Provide the [X, Y] coordinate of the cell's center where the given text is located.  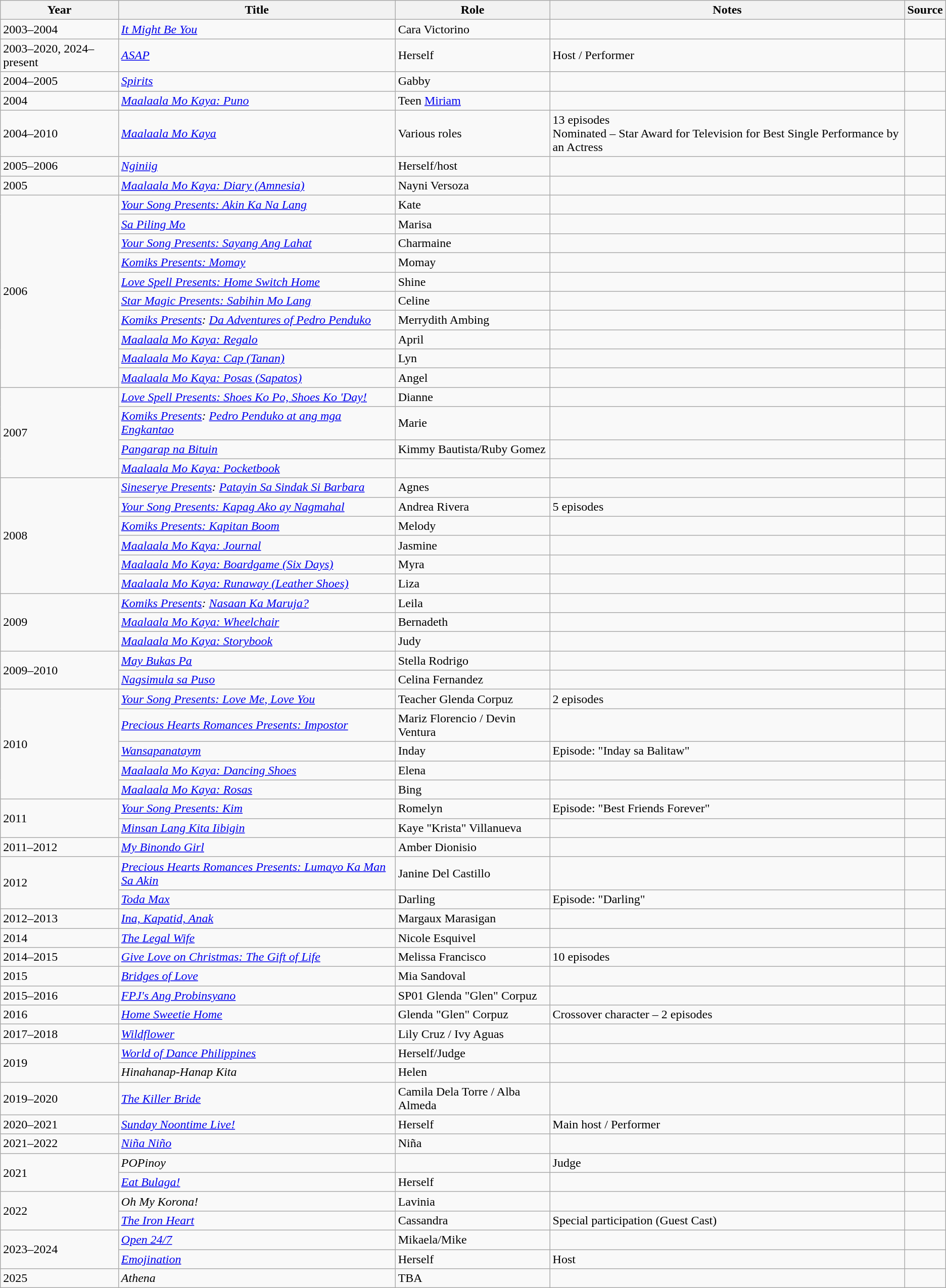
Maalaala Mo Kaya: Runaway (Leather Shoes) [257, 583]
Charmaine [472, 243]
Your Song Presents: Kapag Ako ay Nagmahal [257, 507]
Maalaala Mo Kaya [257, 133]
Athena [257, 1278]
Maalaala Mo Kaya: Puno [257, 101]
Precious Hearts Romances Presents: Impostor [257, 725]
Judy [472, 641]
Agnes [472, 487]
Pangarap na Bituin [257, 449]
Leila [472, 603]
Bing [472, 789]
Maalaala Mo Kaya: Regalo [257, 339]
Celina Fernandez [472, 680]
Andrea Rivera [472, 507]
Komiks Presents: Kapitan Boom [257, 526]
2007 [60, 432]
Your Song Presents: Sayang Ang Lahat [257, 243]
10 episodes [727, 957]
Maalaala Mo Kaya: Boardgame (Six Days) [257, 564]
ASAP [257, 56]
2005 [60, 185]
Elena [472, 770]
2011–2012 [60, 847]
Niña [472, 1144]
Your Song Presents: Akin Ka Na Lang [257, 205]
The Legal Wife [257, 938]
Main host / Performer [727, 1124]
Maalaala Mo Kaya: Cap (Tanan) [257, 359]
2016 [60, 1015]
2004–2010 [60, 133]
Darling [472, 899]
April [472, 339]
Various roles [472, 133]
2003–2020, 2024–present [60, 56]
13 episodesNominated – Star Award for Television for Best Single Performance by an Actress [727, 133]
2015–2016 [60, 996]
Herself/Judge [472, 1053]
2023–2024 [60, 1249]
2020–2021 [60, 1124]
Merrydith Ambing [472, 320]
2025 [60, 1278]
SP01 Glenda "Glen" Corpuz [472, 996]
Lyn [472, 359]
Jasmine [472, 545]
Host [727, 1259]
Title [257, 10]
Mikaela/Mike [472, 1240]
2 episodes [727, 699]
Love Spell Presents: Shoes Ko Po, Shoes Ko 'Day! [257, 397]
Angel [472, 378]
Inday [472, 751]
2005–2006 [60, 166]
Source [925, 10]
Kaye "Krista" Villanueva [472, 828]
Love Spell Presents: Home Switch Home [257, 281]
2021–2022 [60, 1144]
2014–2015 [60, 957]
Glenda "Glen" Corpuz [472, 1015]
2019 [60, 1063]
2019–2020 [60, 1098]
Wansapanataym [257, 751]
Episode: "Best Friends Forever" [727, 809]
Amber Dionisio [472, 847]
Spirits [257, 81]
The Killer Bride [257, 1098]
Special participation (Guest Cast) [727, 1220]
Cara Victorino [472, 29]
Romelyn [472, 809]
Your Song Presents: Love Me, Love You [257, 699]
FPJ's Ang Probinsyano [257, 996]
My Binondo Girl [257, 847]
Nagsimula sa Puso [257, 680]
Myra [472, 564]
Gabby [472, 81]
Kate [472, 205]
2006 [60, 291]
Maalaala Mo Kaya: Diary (Amnesia) [257, 185]
2004–2005 [60, 81]
Bridges of Love [257, 976]
Momay [472, 262]
Lily Cruz / Ivy Aguas [472, 1034]
Eat Bulaga! [257, 1182]
2003–2004 [60, 29]
2009 [60, 622]
Janine Del Castillo [472, 873]
Nayni Versoza [472, 185]
Herself/host [472, 166]
Kimmy Bautista/Ruby Gomez [472, 449]
Helen [472, 1072]
Maalaala Mo Kaya: Wheelchair [257, 622]
2009–2010 [60, 670]
Maalaala Mo Kaya: Rosas [257, 789]
Sineserye Presents: Patayin Sa Sindak Si Barbara [257, 487]
Maalaala Mo Kaya: Dancing Shoes [257, 770]
Komiks Presents: Pedro Penduko at ang mga Engkantao [257, 423]
Toda Max [257, 899]
Teacher Glenda Corpuz [472, 699]
Wildflower [257, 1034]
Celine [472, 301]
Melissa Francisco [472, 957]
Open 24/7 [257, 1240]
Teen Miriam [472, 101]
Notes [727, 10]
POPinoy [257, 1163]
2004 [60, 101]
Home Sweetie Home [257, 1015]
Komiks Presents: Nasaan Ka Maruja? [257, 603]
Cassandra [472, 1220]
Niña Niño [257, 1144]
It Might Be You [257, 29]
2015 [60, 976]
Maalaala Mo Kaya: Journal [257, 545]
5 episodes [727, 507]
Episode: "Darling" [727, 899]
Marie [472, 423]
May Bukas Pa [257, 661]
Hinahanap-Hanap Kita [257, 1072]
Year [60, 10]
Marisa [472, 224]
2021 [60, 1172]
Crossover character – 2 episodes [727, 1015]
Emojination [257, 1259]
2022 [60, 1211]
Dianne [472, 397]
Shine [472, 281]
Melody [472, 526]
Episode: "Inday sa Balitaw" [727, 751]
World of Dance Philippines [257, 1053]
Stella Rodrigo [472, 661]
Precious Hearts Romances Presents: Lumayo Ka Man Sa Akin [257, 873]
Mia Sandoval [472, 976]
Ina, Kapatid, Anak [257, 918]
TBA [472, 1278]
Sunday Noontime Live! [257, 1124]
Oh My Korona! [257, 1201]
Judge [727, 1163]
Maalaala Mo Kaya: Posas (Sapatos) [257, 378]
Your Song Presents: Kim [257, 809]
Komiks Presents: Momay [257, 262]
Role [472, 10]
Bernadeth [472, 622]
Margaux Marasigan [472, 918]
Sa Piling Mo [257, 224]
2012–2013 [60, 918]
The Iron Heart [257, 1220]
Maalaala Mo Kaya: Storybook [257, 641]
Mariz Florencio / Devin Ventura [472, 725]
Maalaala Mo Kaya: Pocketbook [257, 468]
Host / Performer [727, 56]
2012 [60, 883]
2011 [60, 818]
2017–2018 [60, 1034]
Nicole Esquivel [472, 938]
Lavinia [472, 1201]
Minsan Lang Kita Iibigin [257, 828]
Give Love on Christmas: The Gift of Life [257, 957]
Star Magic Presents: Sabihin Mo Lang [257, 301]
2010 [60, 745]
2008 [60, 535]
Komiks Presents: Da Adventures of Pedro Penduko [257, 320]
Liza [472, 583]
Nginiig [257, 166]
2014 [60, 938]
Camila Dela Torre / Alba Almeda [472, 1098]
